Determine the (x, y) coordinate at the center of the cell enclosing the given text.  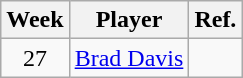
Week (35, 20)
Brad Davis (129, 58)
Ref. (216, 20)
27 (35, 58)
Player (129, 20)
